Return [X, Y] of the center of cell containing provided text 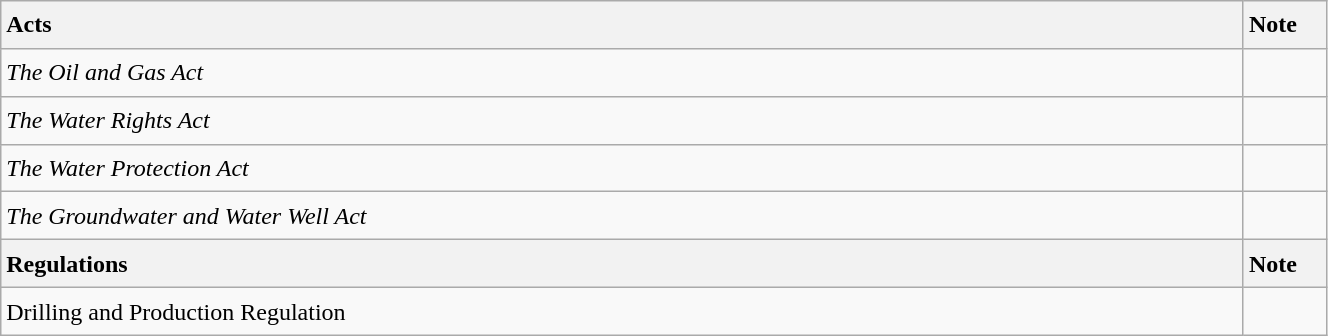
The Oil and Gas Act [622, 73]
The Water Rights Act [622, 120]
Drilling and Production Regulation [622, 311]
Acts [622, 25]
The Water Protection Act [622, 168]
The Groundwater and Water Well Act [622, 216]
Regulations [622, 264]
